Detect which cell encompasses the target text, then output its [X, Y] center coordinate. 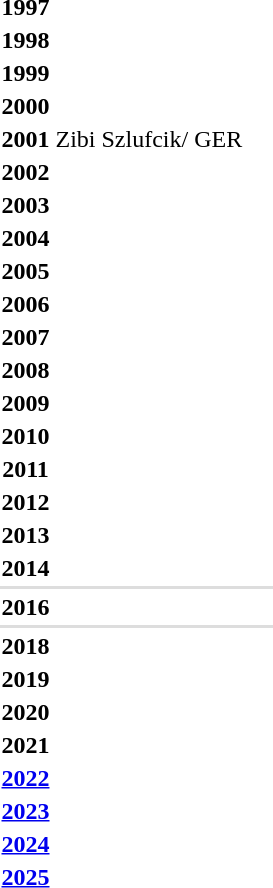
2012 [26, 502]
2024 [26, 844]
2000 [26, 106]
2001 [26, 139]
2011 [26, 469]
2014 [26, 568]
2003 [26, 205]
2013 [26, 535]
2022 [26, 778]
2002 [26, 172]
2008 [26, 370]
2020 [26, 712]
2021 [26, 745]
2016 [26, 607]
2004 [26, 238]
2023 [26, 811]
2005 [26, 271]
Zibi Szlufcik/ GER [149, 139]
2019 [26, 679]
1999 [26, 73]
2009 [26, 403]
2006 [26, 304]
2018 [26, 646]
1998 [26, 40]
2010 [26, 436]
2007 [26, 337]
